Determine the [x, y] coordinate at the center of the cell enclosing the given text.  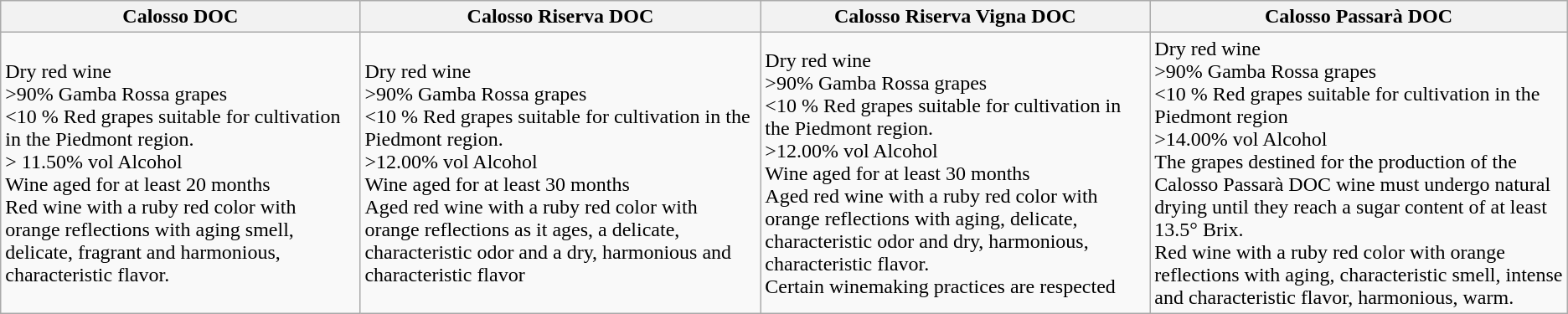
Calosso Passarà DOC [1359, 17]
Calosso Riserva DOC [560, 17]
Calosso Riserva Vigna DOC [955, 17]
Calosso DOC [181, 17]
